Determine the [x, y] coordinate at the center of the cell enclosing the given text.  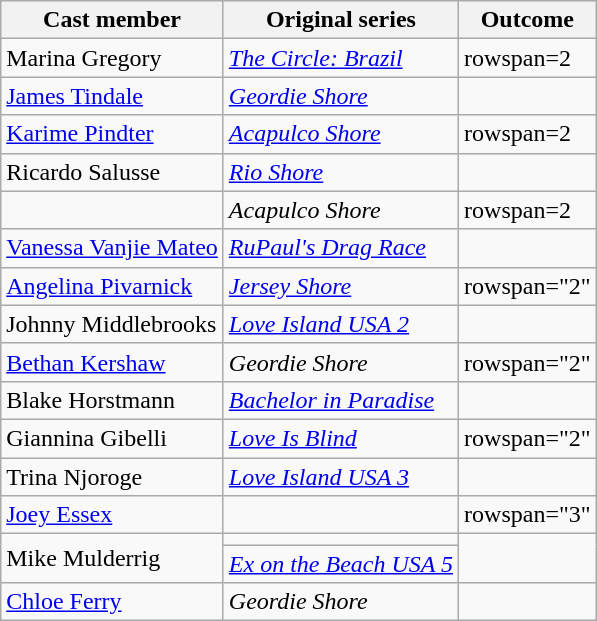
Marina Gregory [112, 58]
Rio Shore [340, 172]
Joey Essex [112, 515]
Mike Mulderrig [112, 558]
Love Is Blind [340, 438]
Outcome [528, 20]
Karime Pindter [112, 134]
Trina Njoroge [112, 477]
James Tindale [112, 96]
Blake Horstmann [112, 400]
RuPaul's Drag Race [340, 248]
rowspan="3" [528, 515]
Bethan Kershaw [112, 362]
The Circle: Brazil [340, 58]
Ricardo Salusse [112, 172]
Vanessa Vanjie Mateo [112, 248]
Jersey Shore [340, 286]
Johnny Middlebrooks [112, 324]
Original series [340, 20]
Giannina Gibelli [112, 438]
Bachelor in Paradise [340, 400]
Chloe Ferry [112, 602]
Love Island USA 2 [340, 324]
Ex on the Beach USA 5 [340, 564]
Cast member [112, 20]
Love Island USA 3 [340, 477]
Angelina Pivarnick [112, 286]
